Output the (X, Y) coordinate of the center of the cell containing the given text.  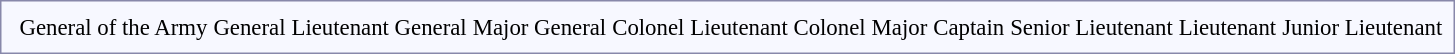
Colonel (648, 27)
Major (900, 27)
General of the Army (114, 27)
Junior Lieutenant (1362, 27)
Captain (969, 27)
Major General (539, 27)
Lieutenant Colonel (778, 27)
General (250, 27)
Lieutenant (1227, 27)
Lieutenant General (379, 27)
Senior Lieutenant (1092, 27)
